Locate the cell with the specified text and output its (x, y) center coordinate. 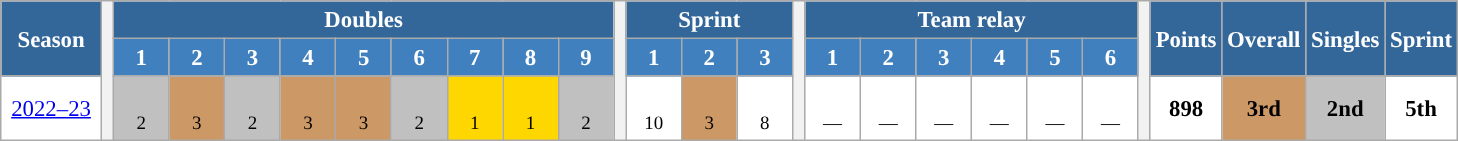
7 (475, 58)
10 (654, 108)
898 (1186, 108)
Team relay (972, 20)
2022–23 (52, 108)
2nd (1346, 108)
3rd (1264, 108)
Season (52, 38)
9 (586, 58)
Singles (1346, 38)
5th (1422, 108)
Points (1186, 38)
Doubles (363, 20)
Overall (1264, 38)
